Determine the [x, y] coordinate at the center of the cell enclosing the given text.  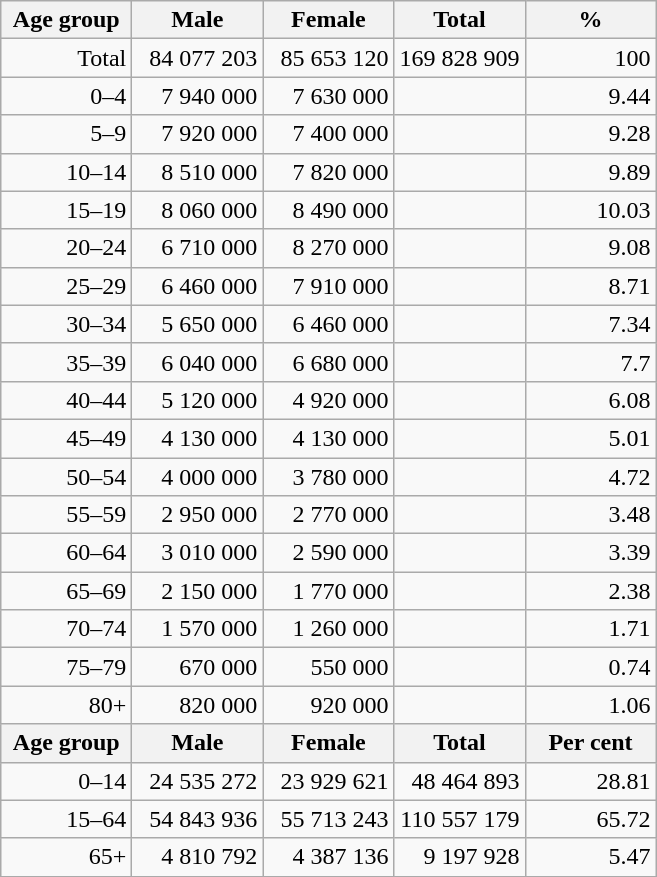
55 713 243 [328, 819]
6 680 000 [328, 362]
10.03 [590, 210]
3.48 [590, 515]
1 770 000 [328, 591]
65+ [66, 857]
28.81 [590, 781]
0.74 [590, 667]
9 197 928 [460, 857]
8.71 [590, 286]
7 400 000 [328, 134]
6 710 000 [198, 248]
4 810 792 [198, 857]
9.08 [590, 248]
3 010 000 [198, 553]
5 120 000 [198, 400]
3 780 000 [328, 477]
1 260 000 [328, 629]
60–64 [66, 553]
9.89 [590, 172]
9.44 [590, 96]
2.38 [590, 591]
4 000 000 [198, 477]
65–69 [66, 591]
6.08 [590, 400]
55–59 [66, 515]
4 920 000 [328, 400]
7.7 [590, 362]
20–24 [66, 248]
10–14 [66, 172]
40–44 [66, 400]
110 557 179 [460, 819]
4.72 [590, 477]
Per cent [590, 743]
169 828 909 [460, 58]
24 535 272 [198, 781]
9.28 [590, 134]
50–54 [66, 477]
5.01 [590, 438]
7 630 000 [328, 96]
5.47 [590, 857]
30–34 [66, 324]
100 [590, 58]
7 920 000 [198, 134]
1.71 [590, 629]
1 570 000 [198, 629]
3.39 [590, 553]
48 464 893 [460, 781]
8 510 000 [198, 172]
75–79 [66, 667]
70–74 [66, 629]
4 387 136 [328, 857]
15–64 [66, 819]
8 060 000 [198, 210]
80+ [66, 705]
25–29 [66, 286]
23 929 621 [328, 781]
670 000 [198, 667]
0–4 [66, 96]
65.72 [590, 819]
8 490 000 [328, 210]
2 150 000 [198, 591]
7.34 [590, 324]
2 590 000 [328, 553]
6 040 000 [198, 362]
35–39 [66, 362]
85 653 120 [328, 58]
8 270 000 [328, 248]
1.06 [590, 705]
7 940 000 [198, 96]
7 820 000 [328, 172]
% [590, 20]
920 000 [328, 705]
15–19 [66, 210]
0–14 [66, 781]
5–9 [66, 134]
84 077 203 [198, 58]
54 843 936 [198, 819]
2 950 000 [198, 515]
550 000 [328, 667]
7 910 000 [328, 286]
5 650 000 [198, 324]
2 770 000 [328, 515]
820 000 [198, 705]
45–49 [66, 438]
